Detect which cell encompasses the target text, then output its [X, Y] center coordinate. 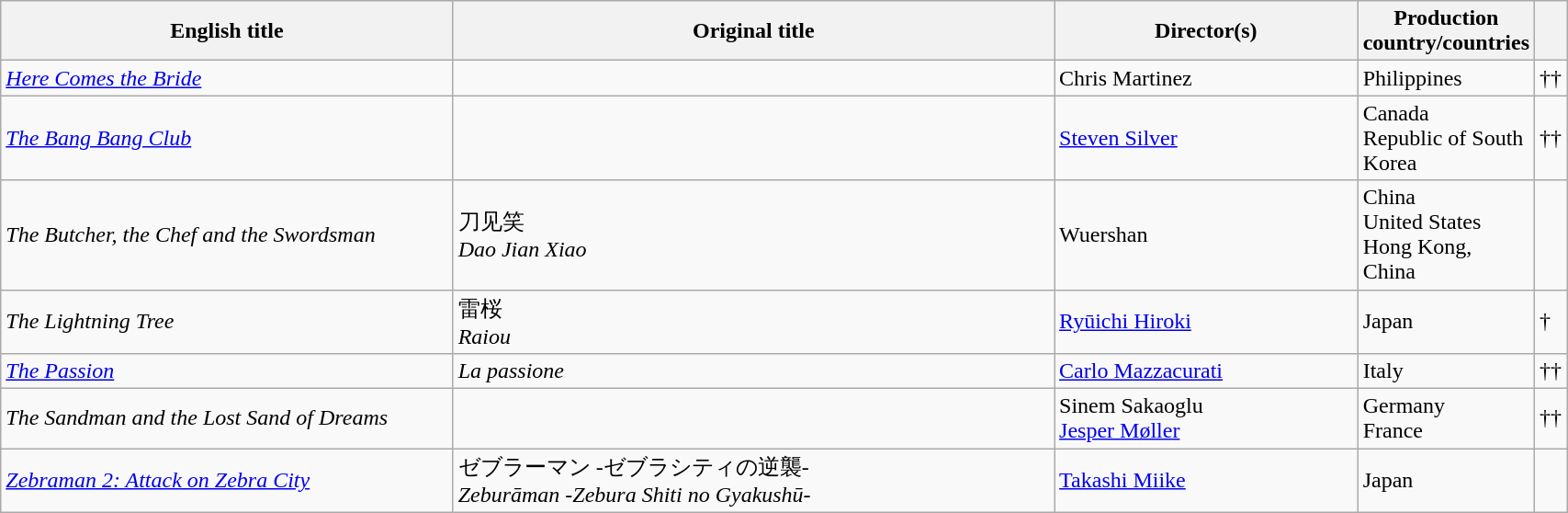
Sinem SakaogluJesper Møller [1207, 419]
The Lightning Tree [227, 322]
Original title [753, 31]
The Bang Bang Club [227, 138]
ChinaUnited StatesHong Kong, China [1446, 235]
Zebraman 2: Attack on Zebra City [227, 481]
Wuershan [1207, 235]
Takashi Miike [1207, 481]
Ryūichi Hiroki [1207, 322]
Here Comes the Bride [227, 78]
English title [227, 31]
† [1551, 322]
Director(s) [1207, 31]
La passione [753, 371]
Steven Silver [1207, 138]
ゼブラーマン -ゼブラシティの逆襲-Zeburāman -Zebura Shiti no Gyakushū- [753, 481]
Carlo Mazzacurati [1207, 371]
刀见笑Dao Jian Xiao [753, 235]
雷桜Raiou [753, 322]
Production country/countries [1446, 31]
CanadaRepublic of South Korea [1446, 138]
The Passion [227, 371]
The Butcher, the Chef and the Swordsman [227, 235]
Philippines [1446, 78]
Chris Martinez [1207, 78]
GermanyFrance [1446, 419]
The Sandman and the Lost Sand of Dreams [227, 419]
Italy [1446, 371]
